Extract the [X, Y] coordinate from the center of the cell holding the provided text.  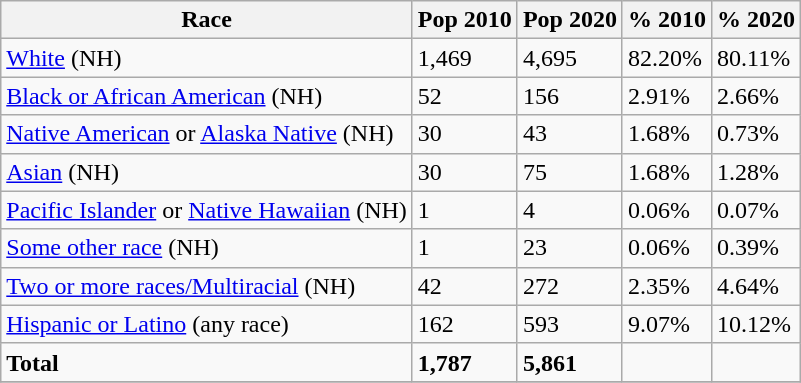
Pop 2010 [464, 20]
4,695 [570, 58]
% 2020 [756, 20]
593 [570, 324]
23 [570, 248]
52 [464, 96]
10.12% [756, 324]
156 [570, 96]
1,787 [464, 362]
2.66% [756, 96]
272 [570, 286]
5,861 [570, 362]
4.64% [756, 286]
2.91% [666, 96]
9.07% [666, 324]
Black or African American (NH) [207, 96]
Pop 2020 [570, 20]
0.73% [756, 134]
Pacific Islander or Native Hawaiian (NH) [207, 210]
42 [464, 286]
White (NH) [207, 58]
80.11% [756, 58]
43 [570, 134]
0.07% [756, 210]
Native American or Alaska Native (NH) [207, 134]
0.39% [756, 248]
1.28% [756, 172]
1,469 [464, 58]
Some other race (NH) [207, 248]
162 [464, 324]
Total [207, 362]
75 [570, 172]
% 2010 [666, 20]
Race [207, 20]
Two or more races/Multiracial (NH) [207, 286]
Asian (NH) [207, 172]
4 [570, 210]
2.35% [666, 286]
82.20% [666, 58]
Hispanic or Latino (any race) [207, 324]
